Scan for the cell matching the given text and deliver its (x, y) coordinate at center. 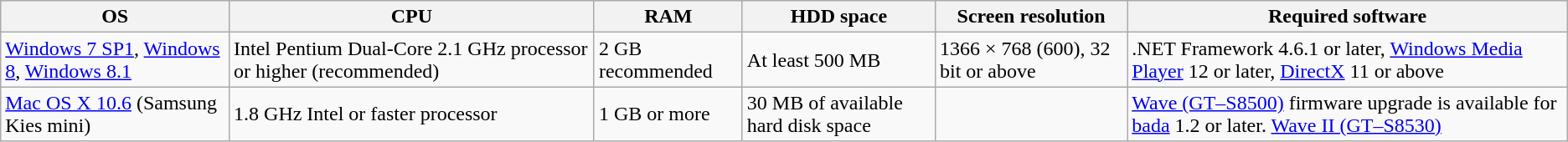
Intel Pentium Dual-Core 2.1 GHz processor or higher (recommended) (412, 60)
Wave (GT–S8500) firmware upgrade is available for bada 1.2 or later. Wave II (GT–S8530) (1347, 114)
Required software (1347, 17)
CPU (412, 17)
Screen resolution (1030, 17)
Mac OS X 10.6 (Samsung Kies mini) (116, 114)
1366 × 768 (600), 32 bit or above (1030, 60)
30 MB of available hard disk space (838, 114)
1.8 GHz Intel or faster processor (412, 114)
.NET Framework 4.6.1 or later, Windows Media Player 12 or later, DirectX 11 or above (1347, 60)
OS (116, 17)
RAM (668, 17)
HDD space (838, 17)
Windows 7 SP1, Windows 8, Windows 8.1 (116, 60)
2 GB recommended (668, 60)
1 GB or more (668, 114)
At least 500 MB (838, 60)
